Output the (X, Y) coordinate of the center of the cell containing the given text.  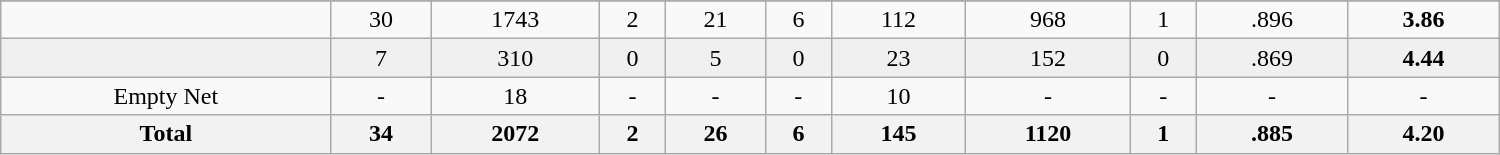
Total (166, 134)
18 (516, 96)
5 (715, 58)
4.20 (1424, 134)
.896 (1272, 20)
23 (898, 58)
30 (381, 20)
21 (715, 20)
.869 (1272, 58)
4.44 (1424, 58)
7 (381, 58)
145 (898, 134)
1743 (516, 20)
112 (898, 20)
310 (516, 58)
2072 (516, 134)
34 (381, 134)
968 (1048, 20)
1120 (1048, 134)
152 (1048, 58)
26 (715, 134)
Empty Net (166, 96)
3.86 (1424, 20)
10 (898, 96)
.885 (1272, 134)
